Provide the (x, y) coordinate of the cell's center where the given text is located.  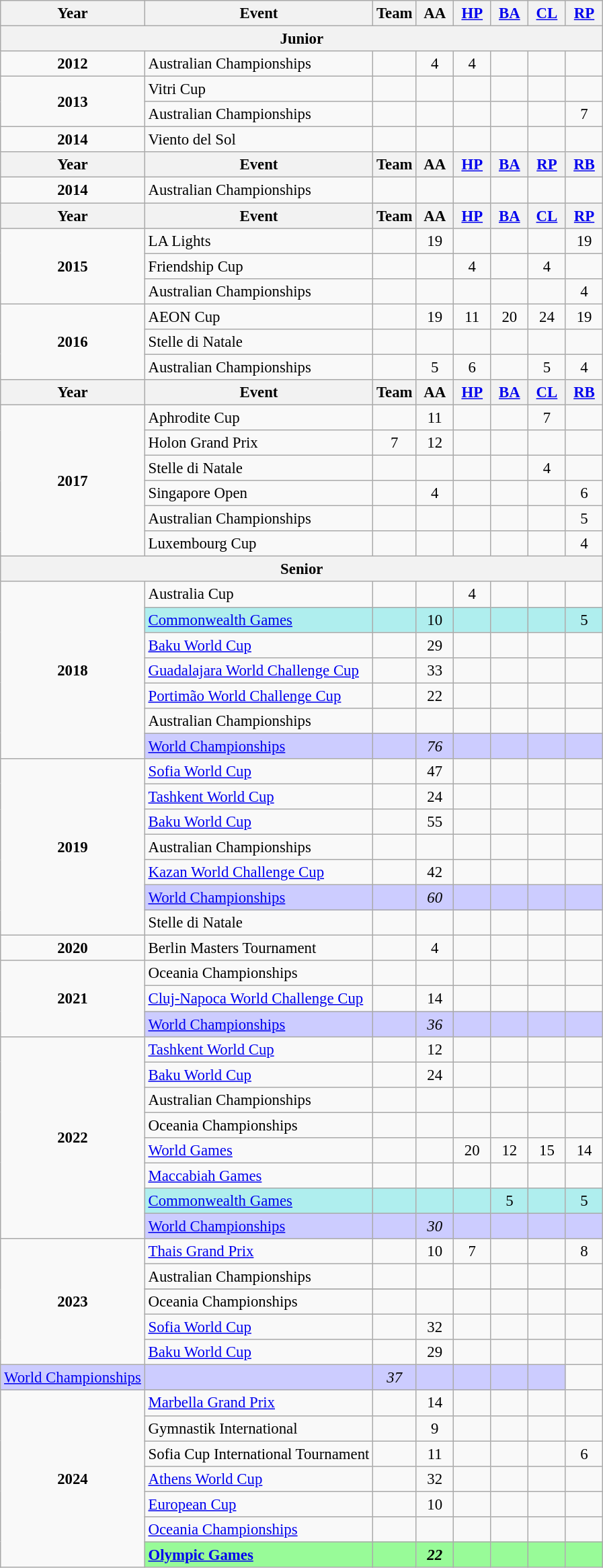
Holon Grand Prix (258, 443)
Singapore Open (258, 493)
Maccabiah Games (258, 1175)
Vitri Cup (258, 89)
Friendship Cup (258, 266)
Junior (302, 39)
European Cup (258, 1504)
World Games (258, 1151)
Sofia Cup International Tournament (258, 1454)
9 (435, 1428)
37 (395, 1378)
47 (435, 772)
2015 (73, 266)
Kazan World Challenge Cup (258, 872)
LA Lights (258, 241)
30 (435, 1226)
Luxembourg Cup (258, 544)
Marbella Grand Prix (258, 1403)
2021 (73, 999)
55 (435, 822)
2022 (73, 1137)
2013 (73, 102)
Australia Cup (258, 595)
Portimão World Challenge Cup (258, 696)
Cluj-Napoca World Challenge Cup (258, 999)
33 (435, 670)
Gymnastik International (258, 1428)
AEON Cup (258, 317)
2012 (73, 64)
2024 (73, 1479)
15 (547, 1151)
Thais Grand Prix (258, 1251)
Viento del Sol (258, 140)
Berlin Masters Tournament (258, 948)
Olympic Games (258, 1555)
76 (435, 746)
Senior (302, 569)
2023 (73, 1302)
Guadalajara World Challenge Cup (258, 670)
Athens World Cup (258, 1479)
36 (435, 1024)
2020 (73, 948)
60 (435, 898)
42 (435, 872)
2016 (73, 341)
Aphrodite Cup (258, 417)
8 (584, 1251)
2018 (73, 671)
2017 (73, 481)
2019 (73, 847)
